Locate the cell with the specified text and output its [x, y] center coordinate. 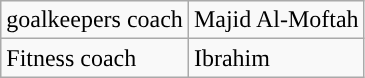
goalkeepers coach [95, 20]
Ibrahim [276, 58]
Fitness coach [95, 58]
Majid Al-Moftah [276, 20]
